Output the [X, Y] coordinate of the center of the cell containing the given text.  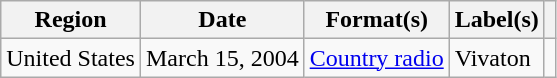
Vivaton [496, 58]
Label(s) [496, 20]
Country radio [376, 58]
March 15, 2004 [222, 58]
United States [71, 58]
Region [71, 20]
Date [222, 20]
Format(s) [376, 20]
